Identify which cell holds the provided text, then report its [x, y] central coordinate. 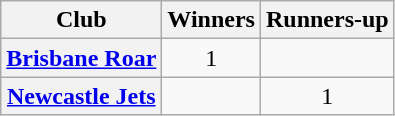
Brisbane Roar [82, 58]
Runners-up [327, 20]
Newcastle Jets [82, 96]
Winners [212, 20]
Club [82, 20]
